From the cell containing the given text, extract its center point as [X, Y] coordinate. 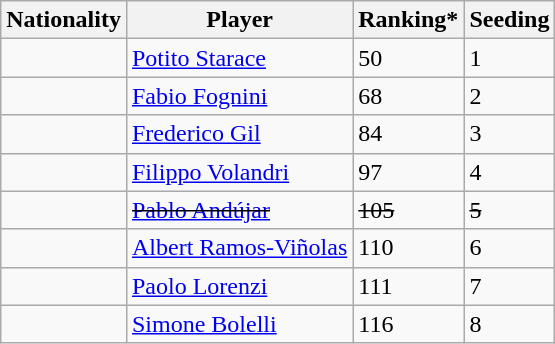
Filippo Volandri [239, 172]
84 [408, 134]
Player [239, 20]
111 [408, 286]
Pablo Andújar [239, 210]
Paolo Lorenzi [239, 286]
Frederico Gil [239, 134]
Nationality [64, 20]
8 [510, 324]
116 [408, 324]
4 [510, 172]
68 [408, 96]
Simone Bolelli [239, 324]
105 [408, 210]
2 [510, 96]
Fabio Fognini [239, 96]
97 [408, 172]
Albert Ramos-Viñolas [239, 248]
50 [408, 58]
1 [510, 58]
Seeding [510, 20]
7 [510, 286]
110 [408, 248]
6 [510, 248]
5 [510, 210]
3 [510, 134]
Ranking* [408, 20]
Potito Starace [239, 58]
